Return the [x, y] coordinate for the center point of the cell that contains the specified text.  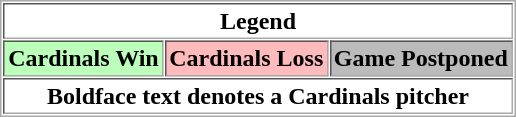
Boldface text denotes a Cardinals pitcher [258, 96]
Game Postponed [420, 58]
Cardinals Win [84, 58]
Cardinals Loss [246, 58]
Legend [258, 21]
